Provide the [X, Y] coordinate of the cell's center where the given text is located.  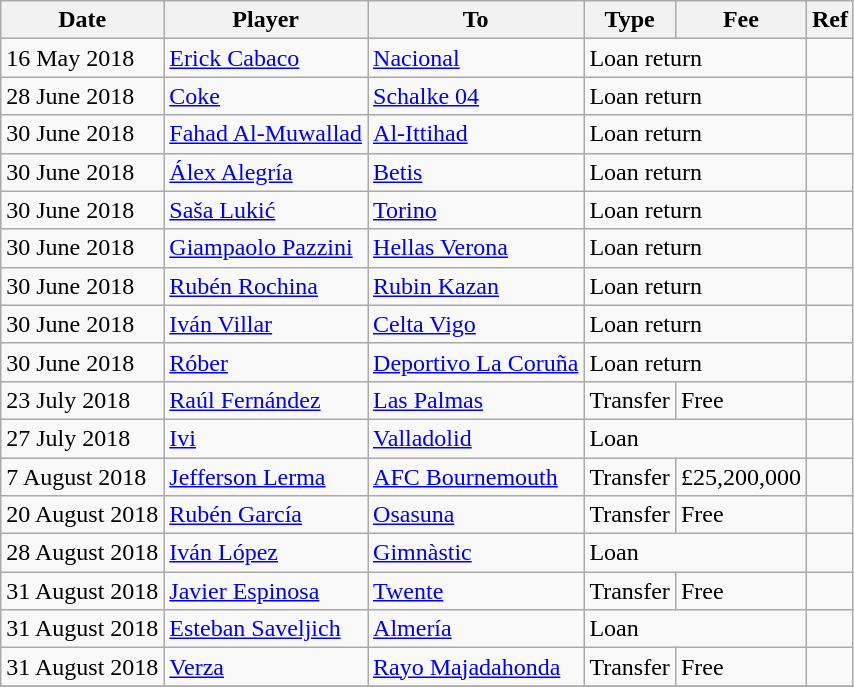
Verza [266, 667]
Hellas Verona [476, 248]
20 August 2018 [82, 515]
Ivi [266, 438]
Saša Lukić [266, 210]
Twente [476, 591]
Player [266, 20]
Osasuna [476, 515]
Al-Ittihad [476, 134]
Ref [830, 20]
Álex Alegría [266, 172]
Fahad Al-Muwallad [266, 134]
Deportivo La Coruña [476, 362]
Iván López [266, 553]
Esteban Saveljich [266, 629]
Iván Villar [266, 324]
Type [630, 20]
Gimnàstic [476, 553]
Rubén García [266, 515]
Valladolid [476, 438]
Celta Vigo [476, 324]
Nacional [476, 58]
16 May 2018 [82, 58]
Jefferson Lerma [266, 477]
Schalke 04 [476, 96]
Fee [740, 20]
27 July 2018 [82, 438]
Giampaolo Pazzini [266, 248]
Almería [476, 629]
Javier Espinosa [266, 591]
7 August 2018 [82, 477]
28 August 2018 [82, 553]
Róber [266, 362]
£25,200,000 [740, 477]
To [476, 20]
Rayo Majadahonda [476, 667]
Rubén Rochina [266, 286]
Raúl Fernández [266, 400]
AFC Bournemouth [476, 477]
Rubin Kazan [476, 286]
Erick Cabaco [266, 58]
23 July 2018 [82, 400]
Betis [476, 172]
28 June 2018 [82, 96]
Torino [476, 210]
Las Palmas [476, 400]
Coke [266, 96]
Date [82, 20]
